Detect which cell encompasses the target text, then output its [x, y] center coordinate. 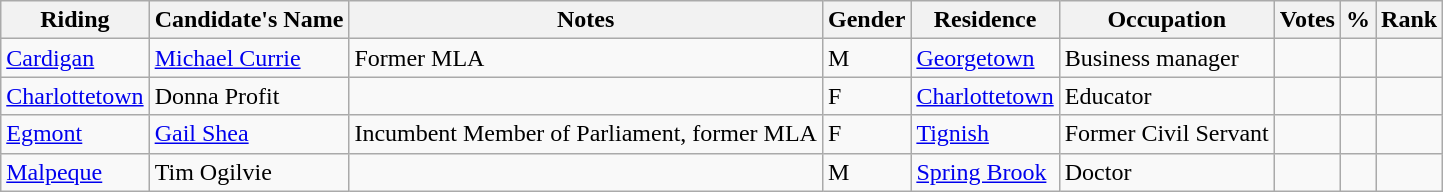
Malpeque [75, 172]
Georgetown [985, 58]
Egmont [75, 134]
Spring Brook [985, 172]
Gail Shea [249, 134]
Former Civil Servant [1166, 134]
Cardigan [75, 58]
Tignish [985, 134]
Tim Ogilvie [249, 172]
Residence [985, 20]
Notes [586, 20]
Michael Currie [249, 58]
% [1358, 20]
Votes [1307, 20]
Former MLA [586, 58]
Incumbent Member of Parliament, former MLA [586, 134]
Rank [1410, 20]
Candidate's Name [249, 20]
Doctor [1166, 172]
Occupation [1166, 20]
Gender [866, 20]
Business manager [1166, 58]
Riding [75, 20]
Donna Profit [249, 96]
Educator [1166, 96]
